Locate the cell with the specified text and output its [x, y] center coordinate. 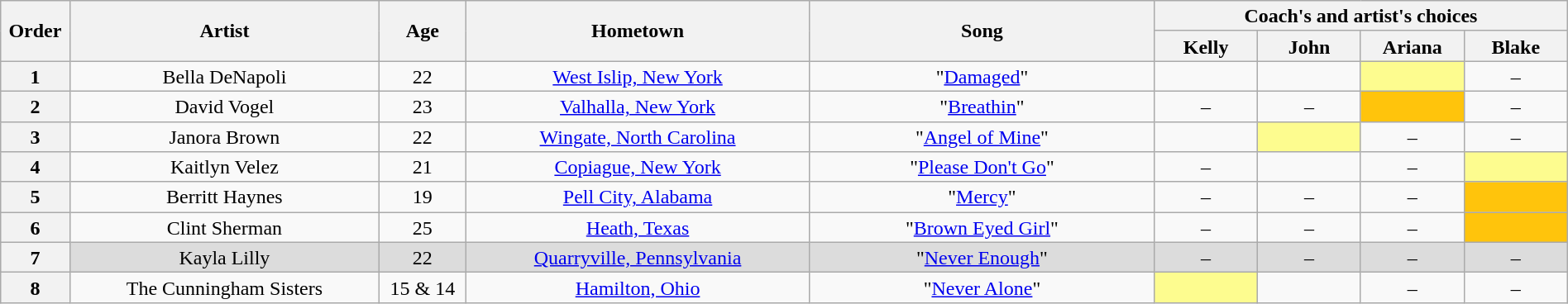
"Mercy" [982, 197]
Clint Sherman [225, 228]
Coach's and artist's choices [1361, 17]
Age [423, 31]
8 [35, 287]
Order [35, 31]
23 [423, 106]
Berritt Haynes [225, 197]
West Islip, New York [638, 76]
Hometown [638, 31]
Janora Brown [225, 137]
5 [35, 197]
Quarryville, Pennsylvania [638, 258]
Pell City, Alabama [638, 197]
Heath, Texas [638, 228]
25 [423, 228]
3 [35, 137]
1 [35, 76]
"Angel of Mine" [982, 137]
"Please Don't Go" [982, 167]
"Never Enough" [982, 258]
Ariana [1413, 46]
John [1310, 46]
Copiague, New York [638, 167]
15 & 14 [423, 287]
Blake [1515, 46]
6 [35, 228]
19 [423, 197]
The Cunningham Sisters [225, 287]
Kayla Lilly [225, 258]
Artist [225, 31]
Kelly [1206, 46]
Kaitlyn Velez [225, 167]
7 [35, 258]
Wingate, North Carolina [638, 137]
"Damaged" [982, 76]
"Breathin" [982, 106]
21 [423, 167]
Valhalla, New York [638, 106]
Hamilton, Ohio [638, 287]
Bella DeNapoli [225, 76]
"Never Alone" [982, 287]
4 [35, 167]
Song [982, 31]
"Brown Eyed Girl" [982, 228]
David Vogel [225, 106]
2 [35, 106]
